Detect which cell encompasses the target text, then output its [x, y] center coordinate. 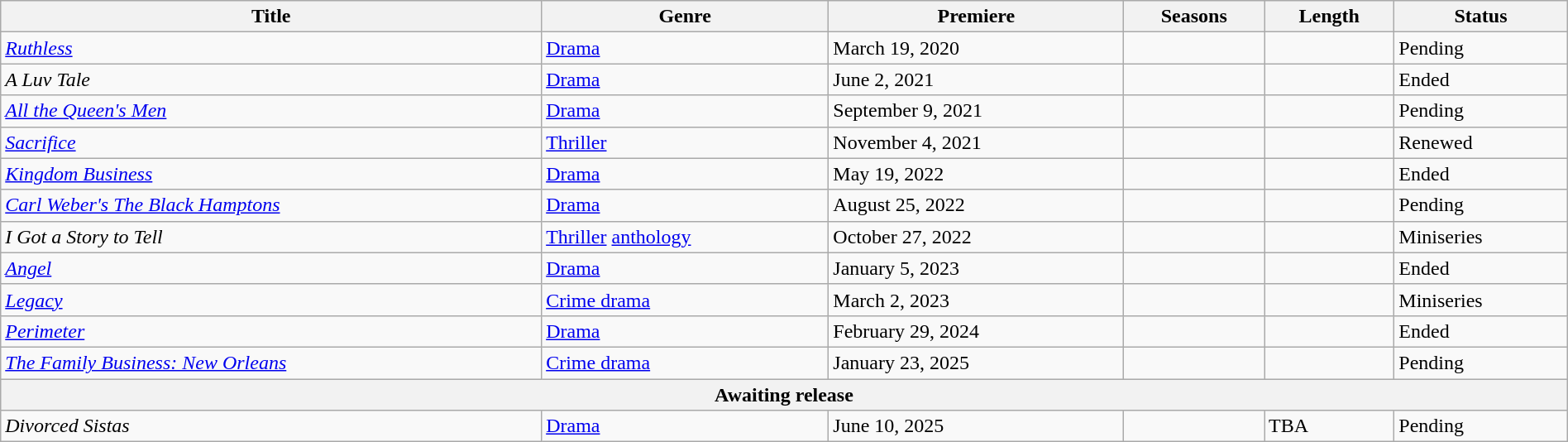
Kingdom Business [271, 174]
Carl Weber's The Black Hamptons [271, 205]
March 19, 2020 [976, 48]
Legacy [271, 300]
Angel [271, 268]
Divorced Sistas [271, 426]
August 25, 2022 [976, 205]
Ruthless [271, 48]
Length [1330, 17]
May 19, 2022 [976, 174]
November 4, 2021 [976, 142]
Status [1480, 17]
March 2, 2023 [976, 300]
September 9, 2021 [976, 111]
February 29, 2024 [976, 331]
Awaiting release [784, 395]
June 10, 2025 [976, 426]
Renewed [1480, 142]
I Got a Story to Tell [271, 237]
Genre [685, 17]
June 2, 2021 [976, 79]
All the Queen's Men [271, 111]
Seasons [1194, 17]
Thriller anthology [685, 237]
A Luv Tale [271, 79]
October 27, 2022 [976, 237]
The Family Business: New Orleans [271, 363]
Sacrifice [271, 142]
January 5, 2023 [976, 268]
Title [271, 17]
Perimeter [271, 331]
Thriller [685, 142]
January 23, 2025 [976, 363]
TBA [1330, 426]
Premiere [976, 17]
